Identify which cell holds the provided text, then report its [X, Y] central coordinate. 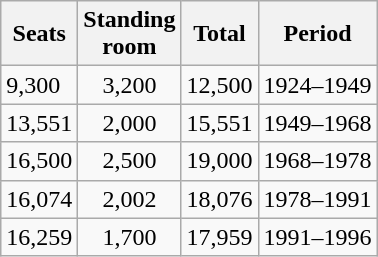
15,551 [220, 123]
2,002 [130, 199]
Standingroom [130, 34]
17,959 [220, 237]
2,000 [130, 123]
2,500 [130, 161]
16,500 [40, 161]
1949–1968 [318, 123]
13,551 [40, 123]
Period [318, 34]
Total [220, 34]
Seats [40, 34]
9,300 [40, 85]
1991–1996 [318, 237]
19,000 [220, 161]
1978–1991 [318, 199]
18,076 [220, 199]
12,500 [220, 85]
16,259 [40, 237]
3,200 [130, 85]
1924–1949 [318, 85]
16,074 [40, 199]
1,700 [130, 237]
1968–1978 [318, 161]
